Scan for the cell matching the given text and deliver its [X, Y] coordinate at center. 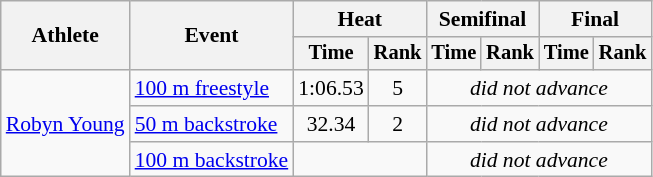
5 [398, 88]
Robyn Young [66, 124]
2 [398, 124]
Heat [360, 19]
Event [212, 36]
1:06.53 [330, 88]
Athlete [66, 36]
100 m freestyle [212, 88]
Semifinal [482, 19]
50 m backstroke [212, 124]
Final [595, 19]
32.34 [330, 124]
